Pinpoint the cell where the given text exists, returning its [x, y] midpoint coordinate. 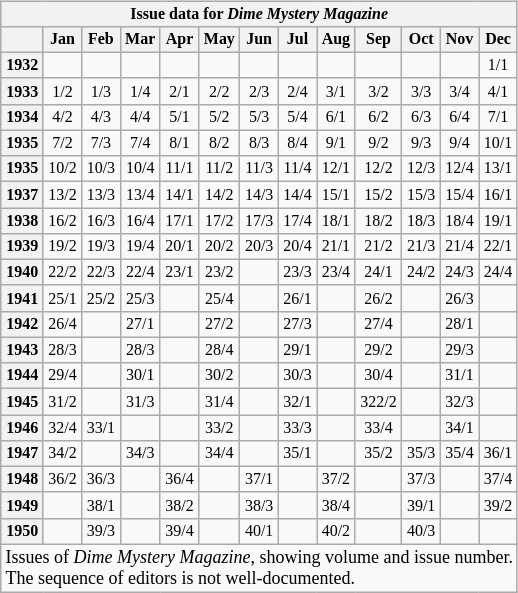
3/3 [421, 91]
17/3 [259, 221]
8/2 [220, 143]
5/2 [220, 117]
Dec [498, 40]
28/4 [220, 350]
2/4 [297, 91]
22/3 [101, 272]
7/2 [62, 143]
34/1 [459, 428]
4/2 [62, 117]
24/2 [421, 272]
10/3 [101, 169]
1932 [22, 65]
34/2 [62, 454]
8/1 [179, 143]
37/3 [421, 479]
21/1 [336, 247]
29/4 [62, 376]
14/3 [259, 195]
40/1 [259, 531]
30/1 [140, 376]
1948 [22, 479]
May [220, 40]
8/4 [297, 143]
Mar [140, 40]
1938 [22, 221]
24/3 [459, 272]
3/4 [459, 91]
26/3 [459, 298]
14/1 [179, 195]
9/3 [421, 143]
38/3 [259, 505]
Jun [259, 40]
7/1 [498, 117]
30/2 [220, 376]
37/4 [498, 479]
39/3 [101, 531]
16/3 [101, 221]
11/2 [220, 169]
25/4 [220, 298]
13/1 [498, 169]
1942 [22, 324]
32/3 [459, 402]
12/1 [336, 169]
19/3 [101, 247]
25/3 [140, 298]
4/1 [498, 91]
31/2 [62, 402]
17/1 [179, 221]
34/4 [220, 454]
13/3 [101, 195]
12/4 [459, 169]
16/1 [498, 195]
1/2 [62, 91]
2/2 [220, 91]
16/4 [140, 221]
10/2 [62, 169]
Aug [336, 40]
40/3 [421, 531]
26/2 [378, 298]
29/3 [459, 350]
32/4 [62, 428]
35/4 [459, 454]
40/2 [336, 531]
9/1 [336, 143]
26/1 [297, 298]
32/1 [297, 402]
27/3 [297, 324]
6/2 [378, 117]
25/2 [101, 298]
20/3 [259, 247]
2/1 [179, 91]
9/4 [459, 143]
15/4 [459, 195]
38/1 [101, 505]
18/1 [336, 221]
27/1 [140, 324]
15/2 [378, 195]
13/4 [140, 195]
4/4 [140, 117]
17/4 [297, 221]
39/2 [498, 505]
Sep [378, 40]
Issues of Dime Mystery Magazine, showing volume and issue number.The sequence of editors is not well-documented. [259, 568]
24/1 [378, 272]
31/3 [140, 402]
31/4 [220, 402]
6/1 [336, 117]
34/3 [140, 454]
38/2 [179, 505]
1940 [22, 272]
16/2 [62, 221]
19/2 [62, 247]
14/4 [297, 195]
3/1 [336, 91]
322/2 [378, 402]
6/4 [459, 117]
1944 [22, 376]
27/2 [220, 324]
37/1 [259, 479]
10/1 [498, 143]
33/4 [378, 428]
11/4 [297, 169]
11/1 [179, 169]
19/4 [140, 247]
36/2 [62, 479]
28/1 [459, 324]
8/3 [259, 143]
5/4 [297, 117]
36/3 [101, 479]
23/1 [179, 272]
33/2 [220, 428]
5/3 [259, 117]
35/1 [297, 454]
37/2 [336, 479]
1945 [22, 402]
26/4 [62, 324]
Issue data for Dime Mystery Magazine [259, 14]
23/2 [220, 272]
15/3 [421, 195]
20/1 [179, 247]
6/3 [421, 117]
24/4 [498, 272]
1934 [22, 117]
17/2 [220, 221]
Nov [459, 40]
1/1 [498, 65]
12/2 [378, 169]
23/4 [336, 272]
7/4 [140, 143]
25/1 [62, 298]
21/4 [459, 247]
Oct [421, 40]
2/3 [259, 91]
18/4 [459, 221]
14/2 [220, 195]
13/2 [62, 195]
7/3 [101, 143]
1/4 [140, 91]
22/1 [498, 247]
1937 [22, 195]
Apr [179, 40]
18/2 [378, 221]
1/3 [101, 91]
35/2 [378, 454]
4/3 [101, 117]
1933 [22, 91]
31/1 [459, 376]
15/1 [336, 195]
36/1 [498, 454]
35/3 [421, 454]
1950 [22, 531]
39/1 [421, 505]
18/3 [421, 221]
22/4 [140, 272]
12/3 [421, 169]
33/1 [101, 428]
21/2 [378, 247]
22/2 [62, 272]
33/3 [297, 428]
29/2 [378, 350]
27/4 [378, 324]
1949 [22, 505]
Jul [297, 40]
10/4 [140, 169]
Feb [101, 40]
23/3 [297, 272]
5/1 [179, 117]
30/3 [297, 376]
9/2 [378, 143]
1941 [22, 298]
1943 [22, 350]
19/1 [498, 221]
Jan [62, 40]
21/3 [421, 247]
20/4 [297, 247]
1946 [22, 428]
39/4 [179, 531]
30/4 [378, 376]
1939 [22, 247]
20/2 [220, 247]
11/3 [259, 169]
36/4 [179, 479]
1947 [22, 454]
29/1 [297, 350]
38/4 [336, 505]
3/2 [378, 91]
